Find where the given text appears and provide that cell's center as (x, y) coordinate. 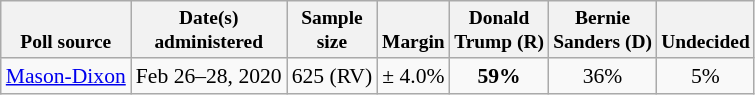
DonaldTrump (R) (500, 30)
36% (603, 76)
59% (500, 76)
± 4.0% (413, 76)
5% (706, 76)
Margin (413, 30)
625 (RV) (332, 76)
Poll source (66, 30)
BernieSanders (D) (603, 30)
Undecided (706, 30)
Mason-Dixon (66, 76)
Feb 26–28, 2020 (209, 76)
Date(s)administered (209, 30)
Samplesize (332, 30)
